Return the (X, Y) coordinate for the center point of the cell that contains the specified text.  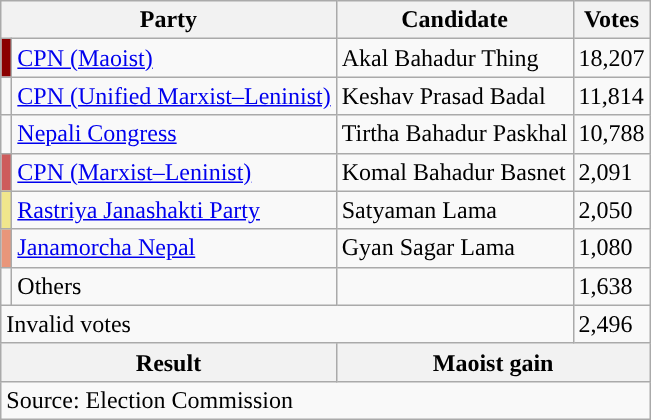
10,788 (612, 134)
CPN (Unified Marxist–Leninist) (174, 96)
Result (168, 362)
Komal Bahadur Basnet (454, 172)
Tirtha Bahadur Paskhal (454, 134)
Keshav Prasad Badal (454, 96)
Candidate (454, 20)
Satyaman Lama (454, 210)
Akal Bahadur Thing (454, 58)
11,814 (612, 96)
Gyan Sagar Lama (454, 248)
CPN (Marxist–Leninist) (174, 172)
Janamorcha Nepal (174, 248)
2,496 (612, 324)
Votes (612, 20)
Nepali Congress (174, 134)
18,207 (612, 58)
Source: Election Commission (326, 400)
Party (168, 20)
2,050 (612, 210)
Invalid votes (287, 324)
1,638 (612, 286)
Maoist gain (493, 362)
2,091 (612, 172)
Others (174, 286)
Rastriya Janashakti Party (174, 210)
CPN (Maoist) (174, 58)
1,080 (612, 248)
